Detect which cell encompasses the target text, then output its [X, Y] center coordinate. 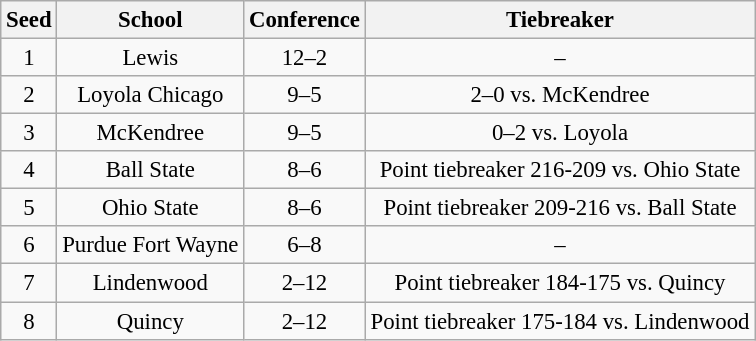
School [150, 20]
Conference [305, 20]
Point tiebreaker 184-175 vs. Quincy [560, 283]
0–2 vs. Loyola [560, 133]
4 [29, 170]
McKendree [150, 133]
Ohio State [150, 208]
Point tiebreaker 216-209 vs. Ohio State [560, 170]
Point tiebreaker 175-184 vs. Lindenwood [560, 321]
Tiebreaker [560, 20]
2–0 vs. McKendree [560, 95]
Lindenwood [150, 283]
8 [29, 321]
7 [29, 283]
Seed [29, 20]
Purdue Fort Wayne [150, 245]
1 [29, 58]
6 [29, 245]
3 [29, 133]
12–2 [305, 58]
Lewis [150, 58]
6–8 [305, 245]
Loyola Chicago [150, 95]
2 [29, 95]
Quincy [150, 321]
5 [29, 208]
Point tiebreaker 209-216 vs. Ball State [560, 208]
Ball State [150, 170]
